From the cell containing the given text, extract its center point as [x, y] coordinate. 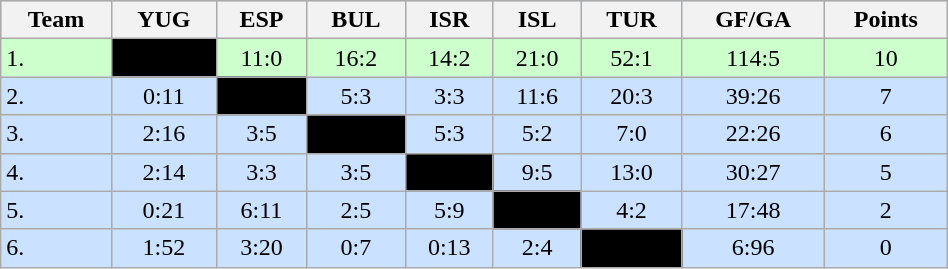
0:7 [356, 248]
Team [56, 20]
4. [56, 172]
Points [886, 20]
14:2 [449, 58]
5:9 [449, 210]
17:48 [753, 210]
22:26 [753, 134]
ISR [449, 20]
2:5 [356, 210]
9:5 [537, 172]
2 [886, 210]
2. [56, 96]
10 [886, 58]
4:2 [632, 210]
2:4 [537, 248]
39:26 [753, 96]
6:96 [753, 248]
52:1 [632, 58]
6. [56, 248]
ISL [537, 20]
114:5 [753, 58]
20:3 [632, 96]
2:16 [164, 134]
0:21 [164, 210]
6:11 [261, 210]
21:0 [537, 58]
11:0 [261, 58]
BUL [356, 20]
11:6 [537, 96]
7 [886, 96]
13:0 [632, 172]
16:2 [356, 58]
ESP [261, 20]
0 [886, 248]
TUR [632, 20]
5 [886, 172]
2:14 [164, 172]
5:2 [537, 134]
30:27 [753, 172]
5. [56, 210]
YUG [164, 20]
3. [56, 134]
1:52 [164, 248]
6 [886, 134]
0:11 [164, 96]
GF/GA [753, 20]
1. [56, 58]
7:0 [632, 134]
0:13 [449, 248]
3:20 [261, 248]
